From the cell containing the given text, extract its center point as (X, Y) coordinate. 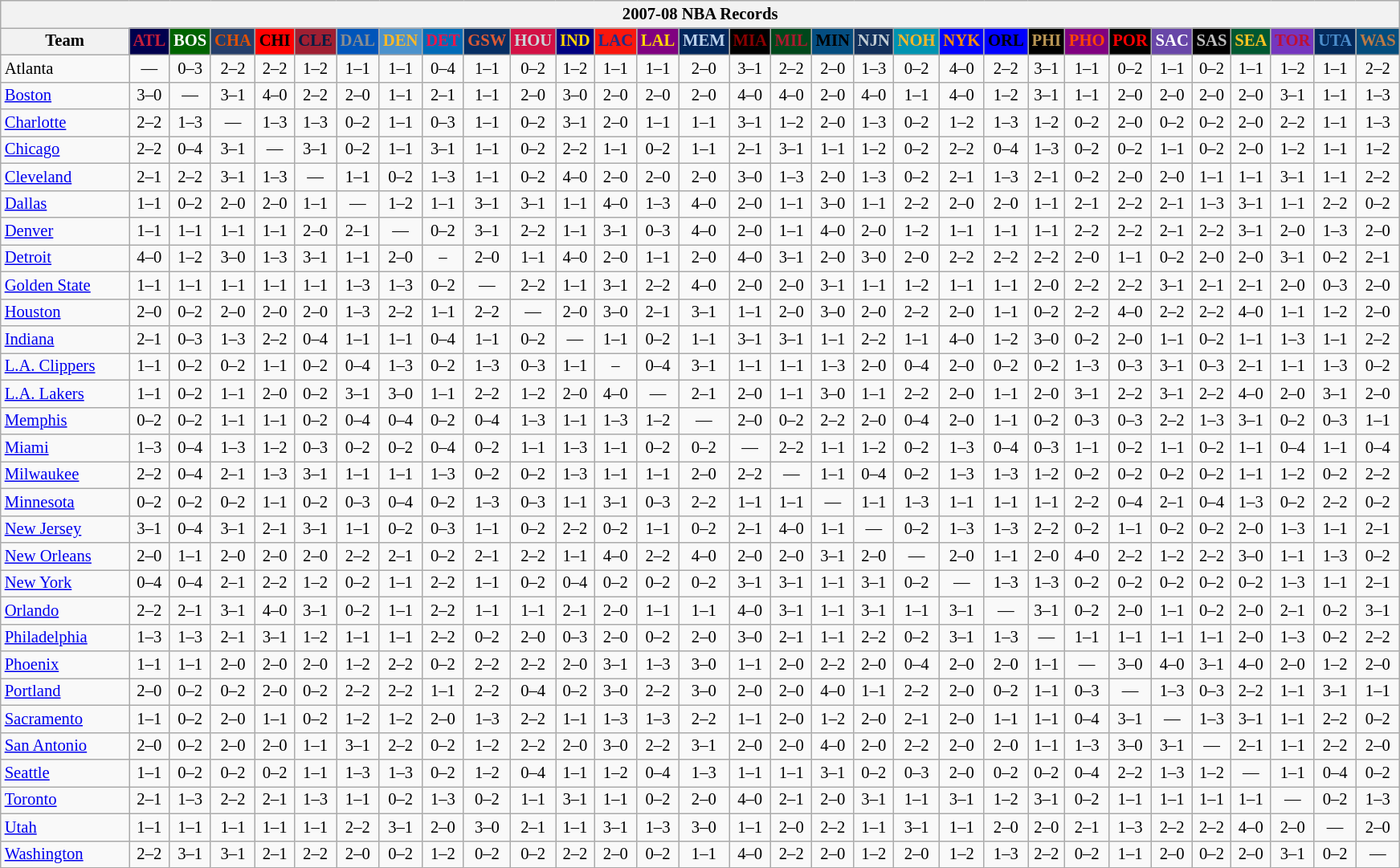
WAS (1378, 41)
Golden State (65, 285)
DEN (400, 41)
Miami (65, 447)
Memphis (65, 421)
POR (1129, 41)
Sacramento (65, 719)
NYK (961, 41)
Minnesota (65, 502)
Atlanta (65, 68)
Chicago (65, 149)
IND (575, 41)
SAC (1173, 41)
UTA (1335, 41)
Denver (65, 230)
2007-08 NBA Records (700, 14)
SEA (1251, 41)
TOR (1292, 41)
Indiana (65, 340)
MIA (750, 41)
MIL (792, 41)
New Orleans (65, 556)
Houston (65, 312)
Detroit (65, 258)
CHA (233, 41)
Dallas (65, 204)
Toronto (65, 800)
PHO (1087, 41)
San Antonio (65, 746)
HOU (533, 41)
Seattle (65, 773)
Philadelphia (65, 638)
NJN (874, 41)
New York (65, 583)
New Jersey (65, 529)
Portland (65, 691)
Washington (65, 854)
L.A. Clippers (65, 366)
Cleveland (65, 177)
BOS (190, 41)
MIN (833, 41)
DAL (358, 41)
GSW (487, 41)
CLE (315, 41)
ORL (1006, 41)
Boston (65, 96)
L.A. Lakers (65, 393)
PHI (1047, 41)
ATL (149, 41)
NOH (917, 41)
LAC (615, 41)
Orlando (65, 610)
Milwaukee (65, 475)
SAS (1212, 41)
Charlotte (65, 123)
Utah (65, 827)
Phoenix (65, 664)
CHI (275, 41)
LAL (658, 41)
DET (443, 41)
Team (65, 41)
MEM (704, 41)
